Return (X, Y) of the center of cell containing provided text 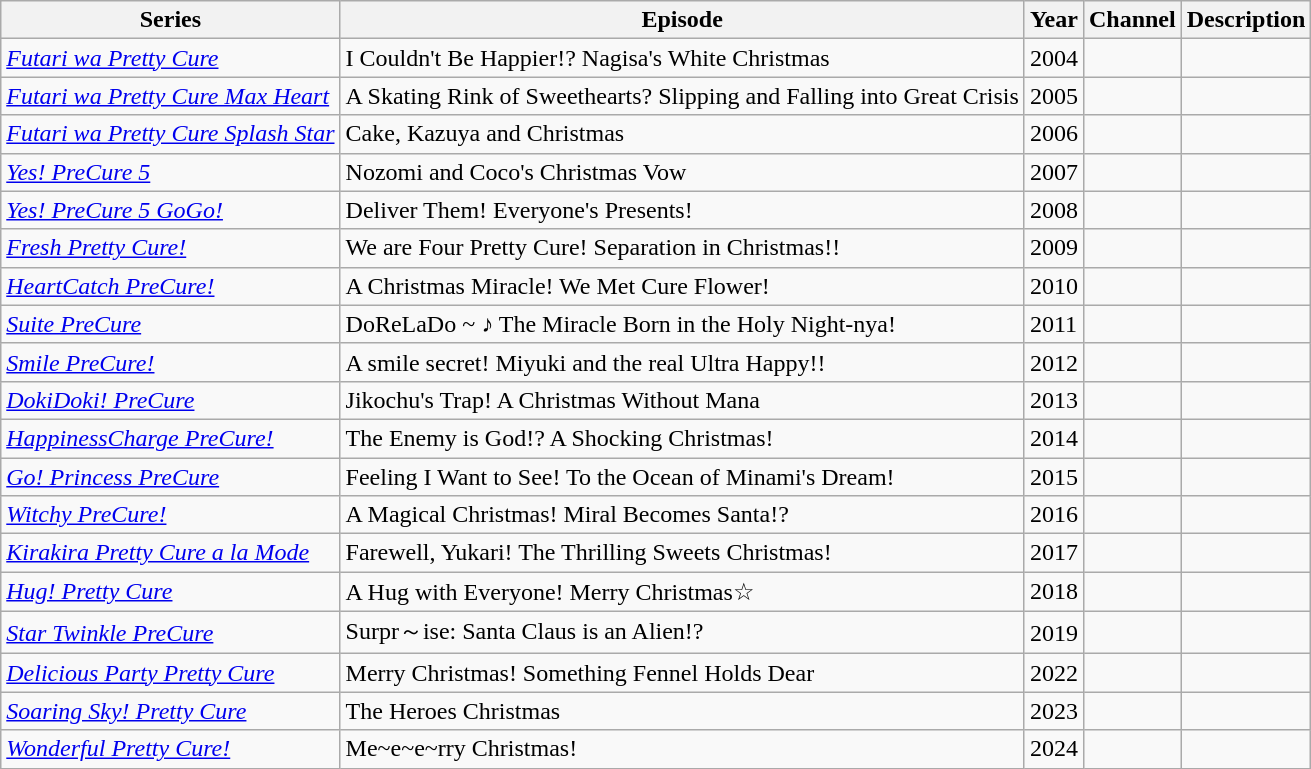
A Hug with Everyone! Merry Christmas☆ (682, 592)
Yes! PreCure 5 GoGo! (170, 210)
Soaring Sky! Pretty Cure (170, 711)
Delicious Party Pretty Cure (170, 673)
Farewell, Yukari! The Thrilling Sweets Christmas! (682, 553)
2023 (1054, 711)
HeartCatch PreCure! (170, 286)
Channel (1132, 20)
2008 (1054, 210)
Episode (682, 20)
We are Four Pretty Cure! Separation in Christmas!! (682, 248)
A smile secret! Miyuki and the real Ultra Happy!! (682, 362)
2004 (1054, 58)
2011 (1054, 324)
2014 (1054, 438)
A Magical Christmas! Miral Becomes Santa!? (682, 515)
A Skating Rink of Sweethearts? Slipping and Falling into Great Crisis (682, 96)
Suite PreCure (170, 324)
2012 (1054, 362)
Nozomi and Coco's Christmas Vow (682, 172)
Merry Christmas! Something Fennel Holds Dear (682, 673)
2009 (1054, 248)
Cake, Kazuya and Christmas (682, 134)
Jikochu's Trap! A Christmas Without Mana (682, 400)
Me~e~e~rry Christmas! (682, 749)
Year (1054, 20)
2024 (1054, 749)
Futari wa Pretty Cure Max Heart (170, 96)
2022 (1054, 673)
2013 (1054, 400)
Wonderful Pretty Cure! (170, 749)
DokiDoki! PreCure (170, 400)
Series (170, 20)
Hug! Pretty Cure (170, 592)
2005 (1054, 96)
I Couldn't Be Happier!? Nagisa's White Christmas (682, 58)
The Enemy is God!? A Shocking Christmas! (682, 438)
2017 (1054, 553)
2007 (1054, 172)
Go! Princess PreCure (170, 477)
Futari wa Pretty Cure (170, 58)
Kirakira Pretty Cure a la Mode (170, 553)
DoReLaDo ~ ♪ The Miracle Born in the Holy Night-nya! (682, 324)
Deliver Them! Everyone's Presents! (682, 210)
2019 (1054, 632)
HappinessCharge PreCure! (170, 438)
Futari wa Pretty Cure Splash Star (170, 134)
Fresh Pretty Cure! (170, 248)
Witchy PreCure! (170, 515)
Description (1246, 20)
2006 (1054, 134)
2018 (1054, 592)
Star Twinkle PreCure (170, 632)
Feeling I Want to See! To the Ocean of Minami's Dream! (682, 477)
2016 (1054, 515)
Smile PreCure! (170, 362)
Surpr～ise: Santa Claus is an Alien!? (682, 632)
2010 (1054, 286)
The Heroes Christmas (682, 711)
A Christmas Miracle! We Met Cure Flower! (682, 286)
Yes! PreCure 5 (170, 172)
2015 (1054, 477)
